Return [x, y] of the center of cell containing provided text 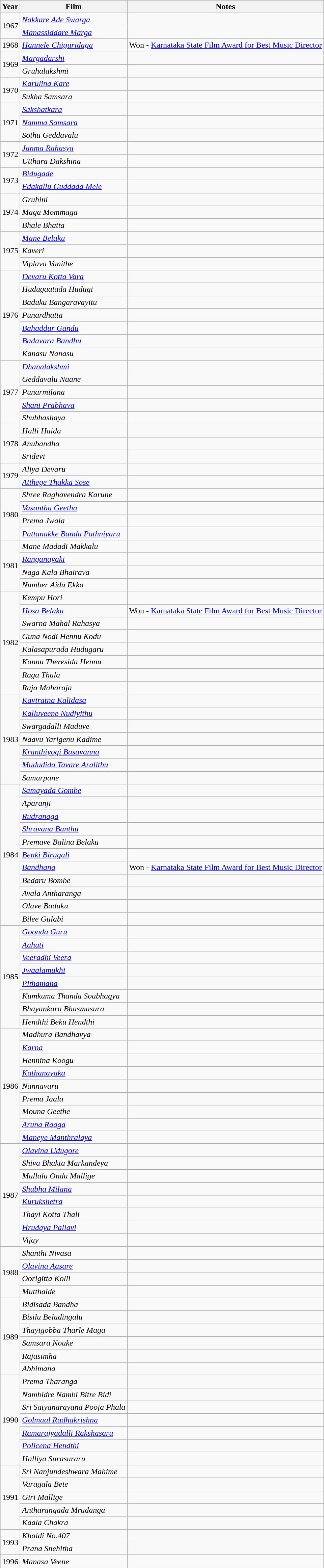
Punardhatta [74, 315]
Prana Snehitha [74, 1548]
Gruhini [74, 200]
Khaidi No.407 [74, 1536]
Number Aidu Ekka [74, 585]
Kaala Chakra [74, 1523]
Golmaal Radhakrishna [74, 1420]
Ranganayaki [74, 559]
Kaveri [74, 251]
Antharangada Mrudanga [74, 1510]
Samayada Gombe [74, 791]
Edakallu Guddada Mele [74, 187]
Goonda Guru [74, 932]
Baduku Bangaravayitu [74, 302]
Dhanalakshmi [74, 366]
Bidisada Bandha [74, 1304]
Aahuti [74, 945]
Premave Balina Belaku [74, 842]
Bisilu Beladingalu [74, 1317]
Notes [225, 7]
1990 [10, 1420]
1981 [10, 565]
Rajasimha [74, 1356]
Samarpane [74, 777]
Bhayankara Bhasmasura [74, 1009]
Kalasapurada Hudugaru [74, 649]
1984 [10, 855]
Shubhashaya [74, 418]
1991 [10, 1497]
1989 [10, 1336]
Utthara Dakshina [74, 161]
1967 [10, 26]
Mane Belaku [74, 238]
Olavina Udugore [74, 1150]
Pithamaha [74, 983]
Hennina Koogu [74, 1060]
Mullalu Ondu Mallige [74, 1176]
1976 [10, 315]
Margadarshi [74, 58]
Prema Tharanga [74, 1381]
Maga Mommaga [74, 212]
Raga Thala [74, 675]
Pattanakke Banda Pathniyaru [74, 533]
Shravana Banthu [74, 829]
Aruna Raaga [74, 1124]
1996 [10, 1561]
Year [10, 7]
1974 [10, 212]
Abhimana [74, 1368]
Kalluveene Nudiyithu [74, 713]
Sridevi [74, 456]
Sakshatkara [74, 109]
Kanasu Nanasu [74, 353]
Halliya Surasuraru [74, 1459]
Jwaalamukhi [74, 970]
Veeradhi Veera [74, 957]
Bandhana [74, 868]
Swargadalli Maduve [74, 726]
Vijay [74, 1240]
Viplava Vanithe [74, 264]
1983 [10, 739]
Maneye Manthralaya [74, 1137]
Olave Baduku [74, 906]
Sothu Geddavalu [74, 135]
Devaru Kotta Vara [74, 276]
Thayigobba Tharle Maga [74, 1330]
1971 [10, 122]
Madhura Bandhavya [74, 1035]
Janma Rahasya [74, 148]
Kurukshetra [74, 1202]
Nambidre Nambi Bitre Bidi [74, 1394]
1993 [10, 1542]
Aparanji [74, 803]
Halli Haida [74, 431]
Bidugade [74, 174]
Giri Mallige [74, 1497]
Badavara Bandhu [74, 341]
Sri Nanjundeshwara Mahime [74, 1471]
Kaviratna Kalidasa [74, 700]
Avala Antharanga [74, 893]
1982 [10, 643]
1987 [10, 1195]
1980 [10, 514]
1977 [10, 392]
Karna [74, 1047]
Mane Madadi Makkalu [74, 546]
Mutthaide [74, 1292]
Manassiddare Marga [74, 32]
1979 [10, 476]
Oorigitta Kolli [74, 1279]
Shiva Bhakta Markandeya [74, 1163]
Geddavalu Naane [74, 379]
Bhale Bhatta [74, 225]
Policena Hendthi [74, 1446]
Benki Birugali [74, 855]
1978 [10, 444]
Olavina Aasare [74, 1266]
1968 [10, 45]
Karulina Kare [74, 84]
1969 [10, 64]
Bedaru Bombe [74, 880]
Naavu Yarigenu Kadime [74, 739]
Swarna Mahal Rahasya [74, 623]
Shanthi Nivasa [74, 1253]
Hendthi Beku Hendthi [74, 1022]
Naga Kala Bhairava [74, 572]
Shubha Milana [74, 1189]
Prema Jwala [74, 521]
Rudranaga [74, 816]
1988 [10, 1272]
Hrudaya Pallavi [74, 1227]
Guna Nodi Hennu Kodu [74, 636]
Shani Prabhava [74, 405]
Anubandha [74, 444]
Sukha Samsara [74, 97]
Punarmilana [74, 392]
1985 [10, 977]
Nakkare Ade Swarga [74, 20]
Varagala Bete [74, 1484]
Prema Jaala [74, 1099]
Hudugaatada Hudugi [74, 289]
1975 [10, 251]
Bilee Gulabi [74, 919]
Ramarajyadalli Rakshasaru [74, 1433]
Gruhalakshmi [74, 71]
Kumkuma Thanda Soubhagya [74, 996]
Mouna Geethe [74, 1112]
1986 [10, 1086]
Samsara Nouke [74, 1343]
1973 [10, 180]
Vasantha Geetha [74, 508]
Shree Raghavendra Karune [74, 495]
1972 [10, 154]
Nannavaru [74, 1086]
Kannu Theresida Hennu [74, 662]
Hannele Chiguridaga [74, 45]
Kranthiyogi Basavanna [74, 752]
Mududida Tavare Aralithu [74, 765]
Atthege Thakka Sose [74, 482]
Manasa Veene [74, 1561]
Namma Samsara [74, 122]
Film [74, 7]
Sri Satyanarayana Pooja Phala [74, 1407]
Kempu Hori [74, 598]
Raja Maharaja [74, 688]
Bahaddur Gandu [74, 328]
1970 [10, 90]
Aliya Devaru [74, 469]
Thayi Kotta Thali [74, 1215]
Hosa Belaku [74, 611]
Kathanayaka [74, 1073]
